Pinpoint the cell where the given text exists, returning its [x, y] midpoint coordinate. 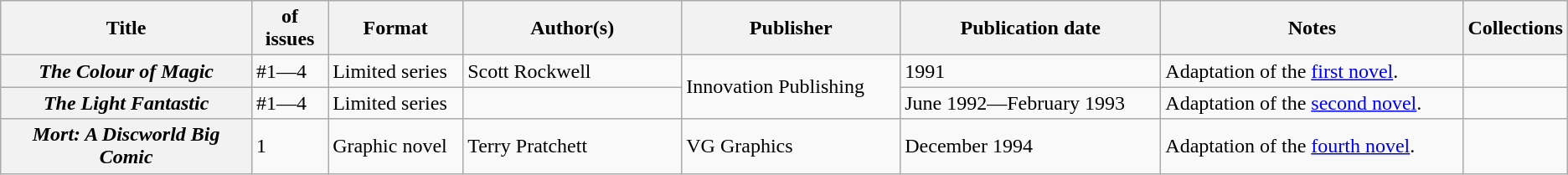
Notes [1312, 28]
Mort: A Discworld Big Comic [126, 146]
Graphic novel [395, 146]
1991 [1030, 71]
of issues [290, 28]
June 1992—February 1993 [1030, 103]
Adaptation of the second novel. [1312, 103]
Scott Rockwell [573, 71]
Format [395, 28]
December 1994 [1030, 146]
Publication date [1030, 28]
The Colour of Magic [126, 71]
Adaptation of the fourth novel. [1312, 146]
1 [290, 146]
The Light Fantastic [126, 103]
Innovation Publishing [791, 87]
Title [126, 28]
VG Graphics [791, 146]
Collections [1515, 28]
Publisher [791, 28]
Terry Pratchett [573, 146]
Author(s) [573, 28]
Adaptation of the first novel. [1312, 71]
